Pinpoint the cell where the given text exists, returning its [X, Y] midpoint coordinate. 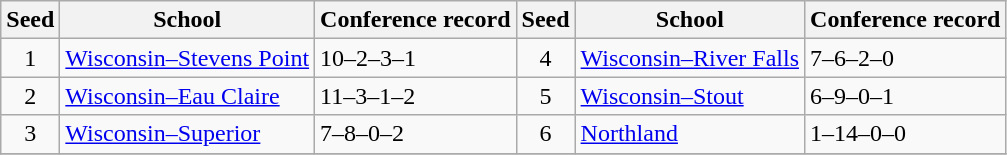
11–3–1–2 [416, 96]
1–14–0–0 [906, 134]
7–6–2–0 [906, 58]
Wisconsin–Stevens Point [188, 58]
10–2–3–1 [416, 58]
2 [30, 96]
Wisconsin–Eau Claire [188, 96]
7–8–0–2 [416, 134]
Northland [690, 134]
Wisconsin–Stout [690, 96]
5 [546, 96]
Wisconsin–River Falls [690, 58]
6–9–0–1 [906, 96]
1 [30, 58]
4 [546, 58]
Wisconsin–Superior [188, 134]
3 [30, 134]
6 [546, 134]
